Return the (X, Y) coordinate for the center point of the cell that contains the specified text.  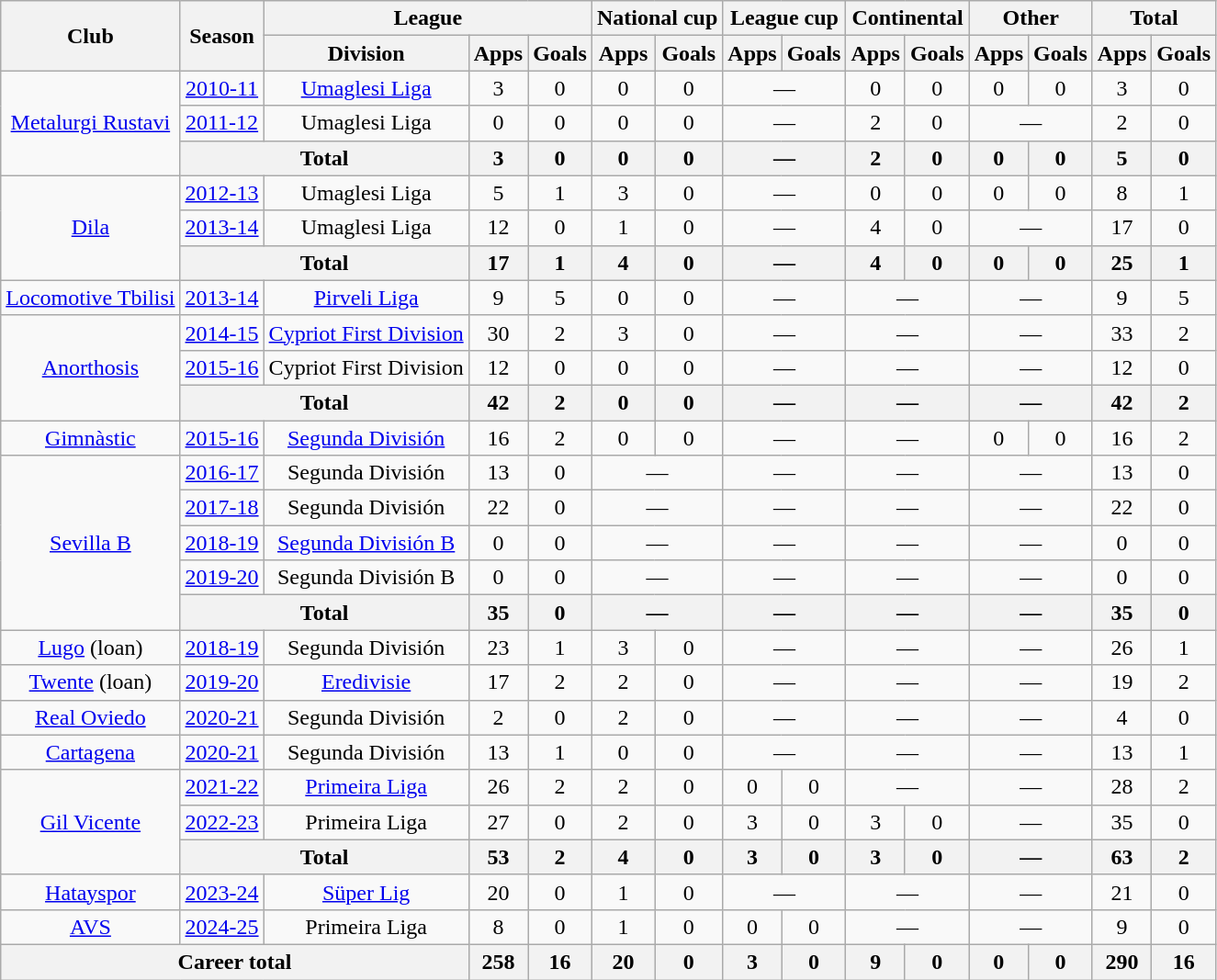
25 (1121, 263)
2016-17 (222, 473)
33 (1121, 332)
Pirveli Liga (366, 298)
Other (1031, 18)
2010-11 (222, 88)
Twente (loan) (90, 682)
Gimnàstic (90, 438)
Süper Lig (366, 892)
Continental (907, 18)
290 (1121, 962)
2014-15 (222, 332)
League cup (784, 18)
258 (498, 962)
Lugo (loan) (90, 648)
53 (498, 857)
Eredivisie (366, 682)
2017-18 (222, 508)
National cup (657, 18)
Anorthosis (90, 367)
Hatayspor (90, 892)
Metalurgi Rustavi (90, 123)
2011-12 (222, 123)
Gil Vicente (90, 822)
2022-23 (222, 822)
63 (1121, 857)
Cartagena (90, 752)
League (428, 18)
2024-25 (222, 927)
Season (222, 36)
21 (1121, 892)
2012-13 (222, 193)
Dila (90, 228)
30 (498, 332)
2023-24 (222, 892)
Sevilla B (90, 543)
28 (1121, 787)
Club (90, 36)
2021-22 (222, 787)
19 (1121, 682)
Locomotive Tbilisi (90, 298)
Division (366, 53)
27 (498, 822)
Career total (235, 962)
23 (498, 648)
AVS (90, 927)
Real Oviedo (90, 717)
